Search for the cell housing the specified text and yield its (x, y) center coordinate. 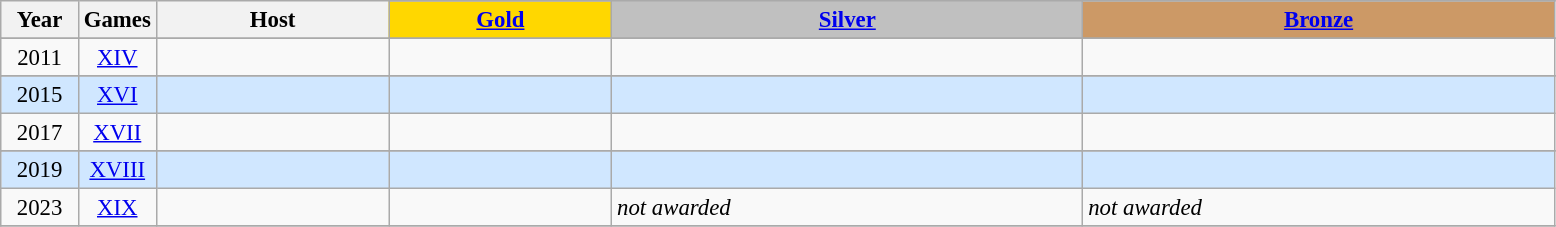
XVII (117, 133)
2017 (40, 133)
Silver (848, 20)
2011 (40, 58)
XIX (117, 208)
XVIII (117, 170)
Year (40, 20)
XVI (117, 95)
XIV (117, 58)
2023 (40, 208)
Games (117, 20)
Host (272, 20)
2019 (40, 170)
Gold (500, 20)
Bronze (1318, 20)
2015 (40, 95)
